From the cell containing the given text, extract its center point as [x, y] coordinate. 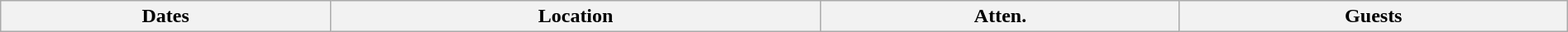
Guests [1373, 16]
Location [576, 16]
Atten. [1001, 16]
Dates [165, 16]
